Output the (x, y) coordinate of the center of the cell containing the given text.  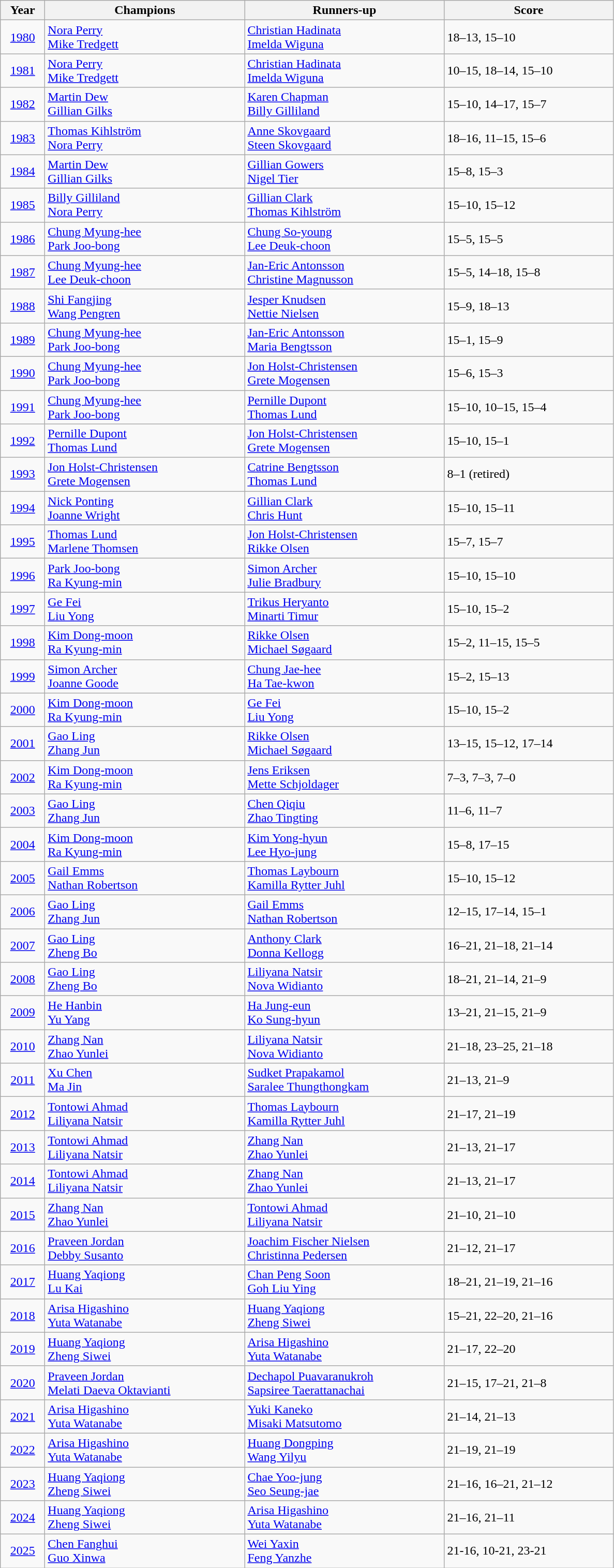
1998 (23, 642)
1980 (23, 37)
Anthony Clark Donna Kellogg (345, 945)
Year (23, 10)
15–5, 15–5 (529, 239)
1983 (23, 138)
Shi Fangjing Wang Pengren (145, 306)
Simon Archer Julie Bradbury (345, 575)
21-16, 10-21, 23-21 (529, 1551)
1997 (23, 609)
He Hanbin Yu Yang (145, 1013)
Jesper Knudsen Nettie Nielsen (345, 306)
Chen Qiqiu Zhao Tingting (345, 811)
13–15, 15–12, 17–14 (529, 744)
Chung Myung-hee Lee Deuk-choon (145, 272)
Dechapol Puavaranukroh Sapsiree Taerattanachai (345, 1383)
21–19, 21–19 (529, 1450)
2016 (23, 1248)
15–2, 15–13 (529, 676)
Jan-Eric Antonsson Christine Magnusson (345, 272)
1987 (23, 272)
11–6, 11–7 (529, 811)
15–21, 22–20, 21–16 (529, 1316)
1994 (23, 508)
2018 (23, 1316)
2008 (23, 979)
2002 (23, 777)
2009 (23, 1013)
2014 (23, 1181)
1984 (23, 172)
Karen Chapman Billy Gilliland (345, 104)
2015 (23, 1214)
1996 (23, 575)
Praveen Jordan Debby Susanto (145, 1248)
15–6, 15–3 (529, 373)
21–16, 21–11 (529, 1517)
15–10, 15–1 (529, 441)
Huang Yaqiong Lu Kai (145, 1281)
1995 (23, 542)
15–9, 18–13 (529, 306)
15–8, 15–3 (529, 172)
15–10, 10–15, 15–4 (529, 406)
21–16, 16–21, 21–12 (529, 1483)
1981 (23, 70)
21–14, 21–13 (529, 1416)
2003 (23, 811)
2013 (23, 1147)
Joachim Fischer Nielsen Christinna Pedersen (345, 1248)
Nick Ponting Joanne Wright (145, 508)
1991 (23, 406)
Champions (145, 10)
1982 (23, 104)
1985 (23, 205)
21–13, 21–9 (529, 1080)
21–17, 22–20 (529, 1349)
Gillian Gowers Nigel Tier (345, 172)
2011 (23, 1080)
Yuki Kaneko Misaki Matsutomo (345, 1416)
15–10, 15–11 (529, 508)
2020 (23, 1383)
2023 (23, 1483)
16–21, 21–18, 21–14 (529, 945)
Thomas Kihlström Nora Perry (145, 138)
15–10, 15–10 (529, 575)
2007 (23, 945)
Anne Skovgaard Steen Skovgaard (345, 138)
Chung Jae-hee Ha Tae-kwon (345, 676)
Score (529, 10)
2001 (23, 744)
12–15, 17–14, 15–1 (529, 911)
1992 (23, 441)
21–10, 21–10 (529, 1214)
2019 (23, 1349)
2021 (23, 1416)
Xu Chen Ma Jin (145, 1080)
13–21, 21–15, 21–9 (529, 1013)
Simon Archer Joanne Goode (145, 676)
Gillian Clark Thomas Kihlström (345, 205)
2004 (23, 844)
Catrine Bengtsson Thomas Lund (345, 475)
Jon Holst-Christensen Rikke Olsen (345, 542)
2025 (23, 1551)
15–2, 11–15, 15–5 (529, 642)
Runners-up (345, 10)
2006 (23, 911)
Huang Dongping Wang Yilyu (345, 1450)
2024 (23, 1517)
15–7, 15–7 (529, 542)
18–13, 15–10 (529, 37)
Wei Yaxin Feng Yanzhe (345, 1551)
Chen Fanghui Guo Xinwa (145, 1551)
Thomas Lund Marlene Thomsen (145, 542)
Jens Eriksen Mette Schjoldager (345, 777)
15–5, 14–18, 15–8 (529, 272)
2000 (23, 710)
1990 (23, 373)
21–15, 17–21, 21–8 (529, 1383)
Park Joo-bong Ra Kyung-min (145, 575)
18–16, 11–15, 15–6 (529, 138)
1999 (23, 676)
Billy Gilliland Nora Perry (145, 205)
10–15, 18–14, 15–10 (529, 70)
15–10, 14–17, 15–7 (529, 104)
Chae Yoo-jung Seo Seung-jae (345, 1483)
Sudket Prapakamol Saralee Thungthongkam (345, 1080)
2012 (23, 1114)
Gillian Clark Chris Hunt (345, 508)
21–18, 23–25, 21–18 (529, 1047)
Praveen Jordan Melati Daeva Oktavianti (145, 1383)
Chung So-young Lee Deuk-choon (345, 239)
2017 (23, 1281)
2005 (23, 878)
21–12, 21–17 (529, 1248)
Ha Jung-eun Ko Sung-hyun (345, 1013)
7–3, 7–3, 7–0 (529, 777)
2022 (23, 1450)
15–1, 15–9 (529, 339)
18–21, 21–14, 21–9 (529, 979)
Jan-Eric Antonsson Maria Bengtsson (345, 339)
2010 (23, 1047)
1986 (23, 239)
1989 (23, 339)
Trikus Heryanto Minarti Timur (345, 609)
15–8, 17–15 (529, 844)
Chan Peng Soon Goh Liu Ying (345, 1281)
Kim Yong-hyun Lee Hyo-jung (345, 844)
1993 (23, 475)
18–21, 21–19, 21–16 (529, 1281)
8–1 (retired) (529, 475)
1988 (23, 306)
21–17, 21–19 (529, 1114)
